Detect which cell encompasses the target text, then output its (X, Y) center coordinate. 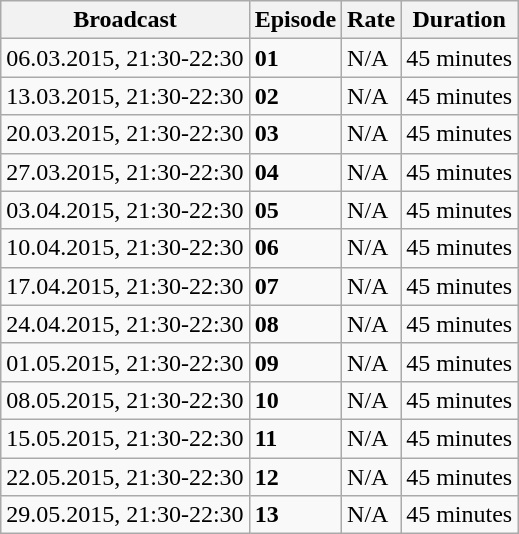
13.03.2015, 21:30-22:30 (125, 96)
Episode (295, 20)
06 (295, 248)
04 (295, 172)
Rate (372, 20)
15.05.2015, 21:30-22:30 (125, 438)
24.04.2015, 21:30-22:30 (125, 324)
01.05.2015, 21:30-22:30 (125, 362)
10 (295, 400)
20.03.2015, 21:30-22:30 (125, 134)
03.04.2015, 21:30-22:30 (125, 210)
Broadcast (125, 20)
08 (295, 324)
10.04.2015, 21:30-22:30 (125, 248)
01 (295, 58)
27.03.2015, 21:30-22:30 (125, 172)
05 (295, 210)
29.05.2015, 21:30-22:30 (125, 515)
22.05.2015, 21:30-22:30 (125, 477)
09 (295, 362)
06.03.2015, 21:30-22:30 (125, 58)
12 (295, 477)
Duration (460, 20)
13 (295, 515)
08.05.2015, 21:30-22:30 (125, 400)
07 (295, 286)
11 (295, 438)
02 (295, 96)
03 (295, 134)
17.04.2015, 21:30-22:30 (125, 286)
